Output the (X, Y) coordinate of the center of the cell containing the given text.  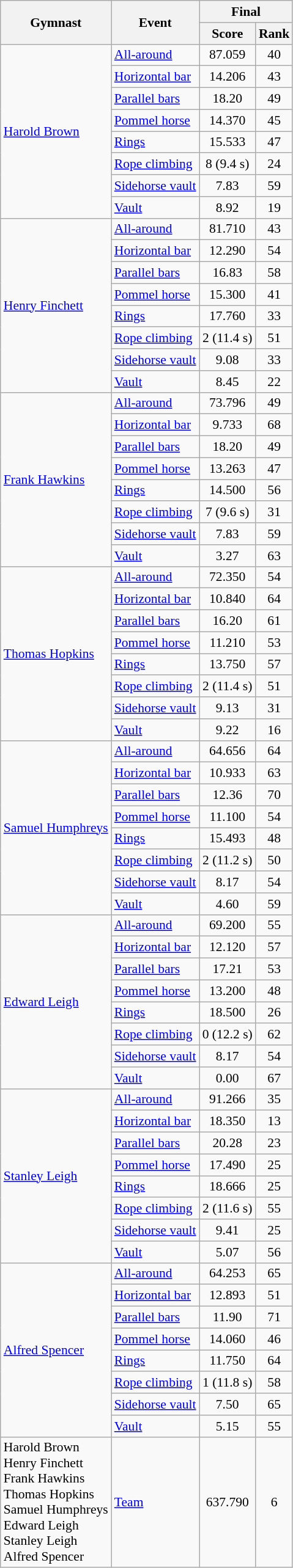
10.933 (228, 773)
0 (12.2 s) (228, 1035)
16.83 (228, 273)
Event (155, 22)
41 (274, 294)
8.45 (228, 382)
11.750 (228, 1361)
13.750 (228, 665)
Edward Leigh (56, 1002)
64.656 (228, 751)
12.893 (228, 1296)
7.50 (228, 1404)
8 (9.4 s) (228, 164)
68 (274, 425)
16.20 (228, 621)
72.350 (228, 577)
17.21 (228, 969)
67 (274, 1078)
17.490 (228, 1165)
62 (274, 1035)
50 (274, 861)
15.533 (228, 142)
18.500 (228, 1013)
13 (274, 1121)
5.07 (228, 1252)
10.840 (228, 599)
35 (274, 1099)
71 (274, 1318)
13.200 (228, 991)
69.200 (228, 925)
11.210 (228, 643)
Henry Finchett (56, 305)
Frank Hawkins (56, 479)
18.350 (228, 1121)
9.13 (228, 708)
14.370 (228, 120)
Harold Brown (56, 131)
46 (274, 1339)
Score (228, 34)
Stanley Leigh (56, 1175)
20.28 (228, 1143)
15.300 (228, 294)
91.266 (228, 1099)
26 (274, 1013)
12.290 (228, 251)
11.90 (228, 1318)
17.760 (228, 316)
18.666 (228, 1187)
1 (11.8 s) (228, 1383)
22 (274, 382)
7 (9.6 s) (228, 512)
13.263 (228, 469)
64.253 (228, 1274)
9.41 (228, 1230)
14.500 (228, 490)
45 (274, 120)
Alfred Spencer (56, 1350)
12.36 (228, 795)
87.059 (228, 55)
8.92 (228, 208)
15.493 (228, 839)
14.206 (228, 77)
Gymnast (56, 22)
81.710 (228, 229)
14.060 (228, 1339)
Thomas Hopkins (56, 654)
24 (274, 164)
12.120 (228, 947)
70 (274, 795)
637.790 (228, 1502)
9.22 (228, 730)
Samuel Humphreys (56, 827)
5.15 (228, 1426)
4.60 (228, 904)
Final (246, 12)
9.733 (228, 425)
3.27 (228, 556)
Rank (274, 34)
Team (155, 1502)
0.00 (228, 1078)
2 (11.2 s) (228, 861)
40 (274, 55)
23 (274, 1143)
61 (274, 621)
6 (274, 1502)
19 (274, 208)
9.08 (228, 360)
2 (11.6 s) (228, 1209)
Harold Brown Henry Finchett Frank Hawkins Thomas Hopkins Samuel Humphreys Edward Leigh Stanley Leigh Alfred Spencer (56, 1502)
11.100 (228, 817)
73.796 (228, 403)
16 (274, 730)
